Capture the cell that displays the provided text and extract its (X, Y) central coordinate. 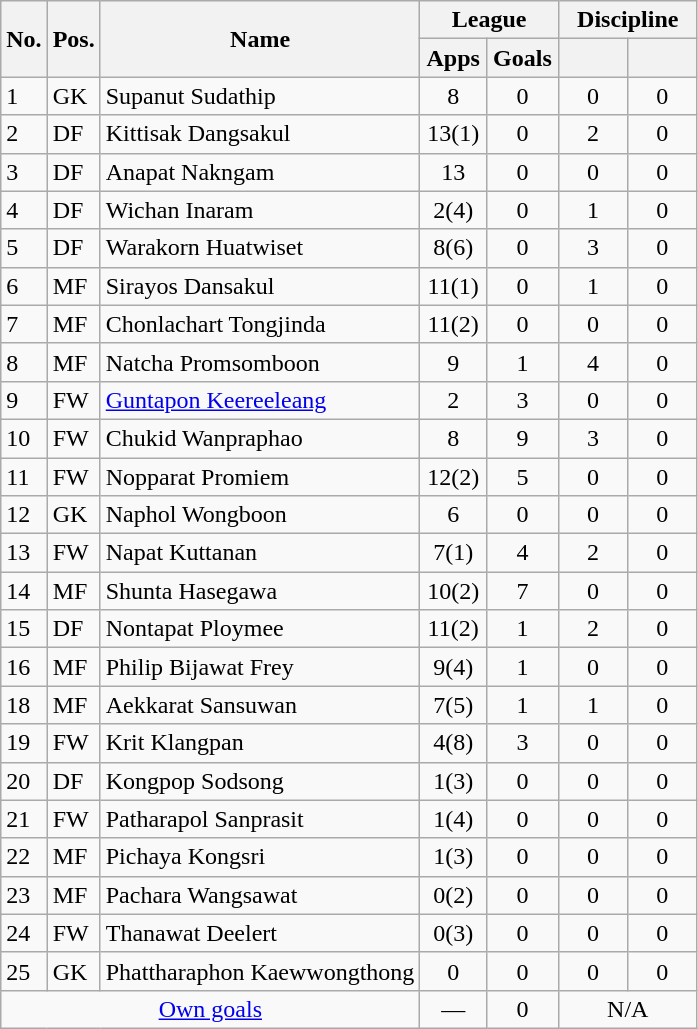
22 (24, 857)
21 (24, 819)
Pos. (74, 39)
13(1) (454, 134)
0(3) (454, 933)
N/A (628, 1009)
Anapat Nakngam (260, 172)
Natcha Promsomboon (260, 362)
12 (24, 515)
Supanut Sudathip (260, 96)
Sirayos Dansakul (260, 286)
Warakorn Huatwiset (260, 248)
Napat Kuttanan (260, 553)
16 (24, 667)
Goals (522, 58)
11(1) (454, 286)
8(6) (454, 248)
0(2) (454, 895)
Apps (454, 58)
Chukid Wanpraphao (260, 438)
Aekkarat Sansuwan (260, 705)
10 (24, 438)
Thanawat Deelert (260, 933)
Name (260, 39)
Naphol Wongboon (260, 515)
Kongpop Sodsong (260, 781)
Chonlachart Tongjinda (260, 324)
Nopparat Promiem (260, 477)
24 (24, 933)
Pichaya Kongsri (260, 857)
10(2) (454, 591)
Shunta Hasegawa (260, 591)
4(8) (454, 743)
7(5) (454, 705)
18 (24, 705)
Kittisak Dangsakul (260, 134)
7(1) (454, 553)
Wichan Inaram (260, 210)
Pachara Wangsawat (260, 895)
Phattharaphon Kaewwongthong (260, 971)
Philip Bijawat Frey (260, 667)
25 (24, 971)
19 (24, 743)
— (454, 1009)
11 (24, 477)
Guntapon Keereeleang (260, 400)
No. (24, 39)
League (490, 20)
Patharapol Sanprasit (260, 819)
Discipline (628, 20)
Nontapat Ploymee (260, 629)
12(2) (454, 477)
2(4) (454, 210)
14 (24, 591)
9(4) (454, 667)
Own goals (210, 1009)
Krit Klangpan (260, 743)
20 (24, 781)
15 (24, 629)
1(4) (454, 819)
23 (24, 895)
